Provide the [x, y] coordinate of the cell's center where the given text is located.  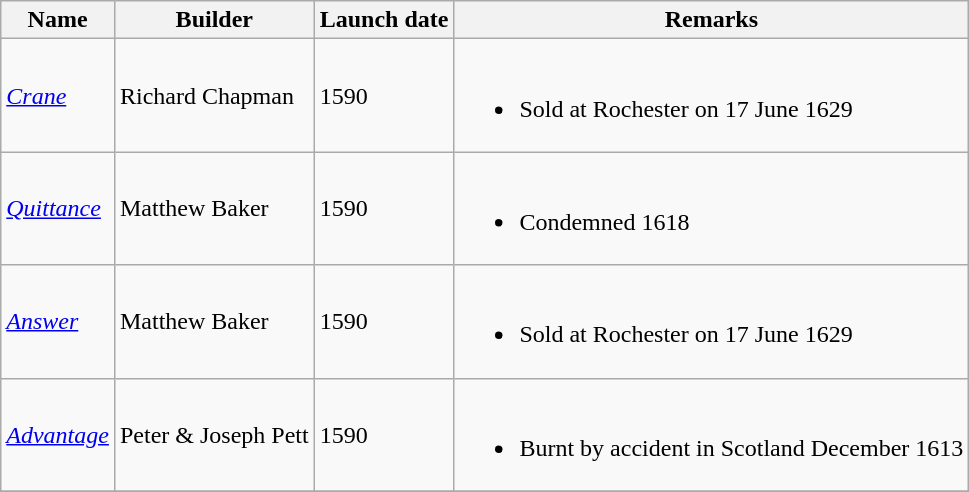
Advantage [58, 434]
Crane [58, 96]
Condemned 1618 [712, 208]
Answer [58, 322]
Remarks [712, 20]
Richard Chapman [214, 96]
Quittance [58, 208]
Peter & Joseph Pett [214, 434]
Launch date [384, 20]
Burnt by accident in Scotland December 1613 [712, 434]
Name [58, 20]
Builder [214, 20]
